Find where the given text appears and provide that cell's center as (x, y) coordinate. 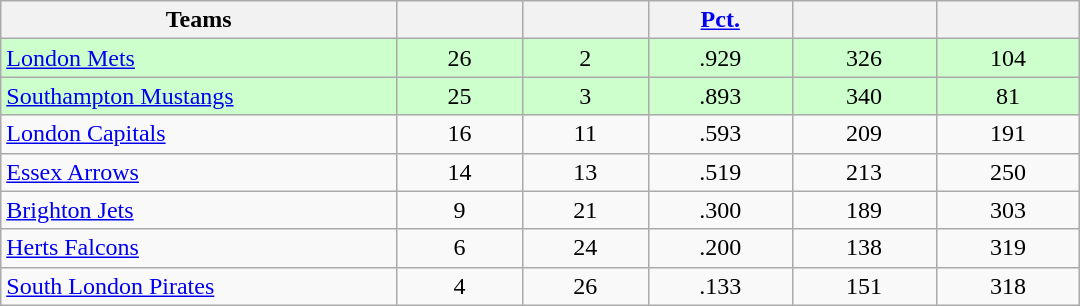
24 (585, 248)
340 (864, 96)
.593 (720, 134)
326 (864, 58)
189 (864, 210)
.519 (720, 172)
.300 (720, 210)
250 (1008, 172)
Brighton Jets (199, 210)
Southampton Mustangs (199, 96)
209 (864, 134)
11 (585, 134)
3 (585, 96)
303 (1008, 210)
.200 (720, 248)
4 (459, 286)
.133 (720, 286)
.893 (720, 96)
81 (1008, 96)
318 (1008, 286)
25 (459, 96)
Teams (199, 20)
9 (459, 210)
191 (1008, 134)
14 (459, 172)
16 (459, 134)
.929 (720, 58)
213 (864, 172)
104 (1008, 58)
151 (864, 286)
138 (864, 248)
Essex Arrows (199, 172)
319 (1008, 248)
Pct. (720, 20)
London Capitals (199, 134)
2 (585, 58)
13 (585, 172)
21 (585, 210)
London Mets (199, 58)
Herts Falcons (199, 248)
6 (459, 248)
South London Pirates (199, 286)
